Pinpoint the cell where the given text exists, returning its (x, y) midpoint coordinate. 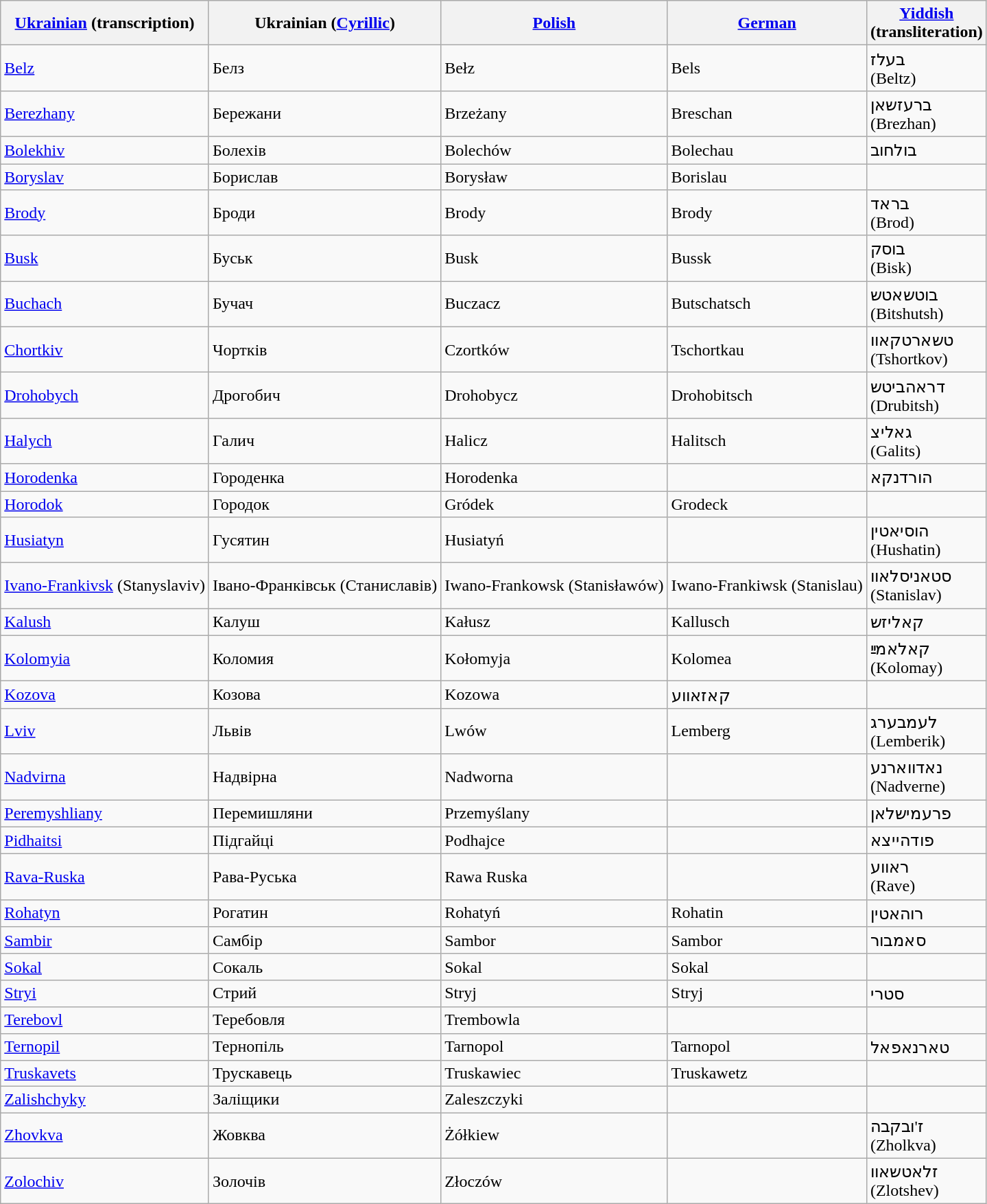
Boryslav (105, 176)
Rohatin (767, 913)
Truskawetz (767, 1074)
בולחוב (926, 150)
קאלאמײַ (Kolomay) (926, 659)
Zalishchyky (105, 1100)
Bussk (767, 258)
Ivano-Frankivsk (Stanyslaviv) (105, 586)
Husiatyń (554, 541)
Заліщики (324, 1100)
פרעמישלאן (926, 814)
קאליזש (926, 622)
לעמבערג (Lemberik) (926, 731)
Коломия (324, 659)
Борислав (324, 176)
Чортків (324, 350)
Zaleszczyki (554, 1100)
Белз (324, 69)
Городок (324, 504)
Bełz (554, 69)
גאליצ (Galits) (926, 440)
Drohobycz (554, 395)
Żółkiew (554, 1136)
Буськ (324, 258)
Жовква (324, 1136)
Pidhaitsi (105, 840)
Kolomyia (105, 659)
זלאטשאוו (Zlotshev) (926, 1181)
Ukrainian (Cyrillic) (324, 23)
Дрогобич (324, 395)
סטאניסלאוו (Stanislav) (926, 586)
Бережани (324, 114)
Надвірна (324, 777)
Halych (105, 440)
Сокаль (324, 967)
Kołomyja (554, 659)
Sambir (105, 941)
Berezhany (105, 114)
Рогатин (324, 913)
Halicz (554, 440)
Ukrainian (transcription) (105, 23)
Lemberg (767, 731)
Kozova (105, 695)
Nadvirna (105, 777)
Kozowa (554, 695)
דראהביטש (Drubitsh) (926, 395)
Підгайці (324, 840)
Złoczów (554, 1181)
Болехів (324, 150)
Ternopil (105, 1047)
Перемишляни (324, 814)
Броди (324, 213)
Podhajce (554, 840)
Truskavets (105, 1074)
סטרי (926, 993)
Truskawiec (554, 1074)
Городенка (324, 477)
German (767, 23)
Lviv (105, 731)
Бучач (324, 305)
Zhovkva (105, 1136)
Czortków (554, 350)
Калуш (324, 622)
Івано-Франківськ (Станиславів) (324, 586)
Iwano-Frankowsk (Stanisławów) (554, 586)
Borislau (767, 176)
Terebovl (105, 1020)
Rawa Ruska (554, 877)
הוסיאטין (Hushatin) (926, 541)
Kalush (105, 622)
Drohobitsch (767, 395)
Drohobych (105, 395)
Husiatyn (105, 541)
Bolechów (554, 150)
Brzeżany (554, 114)
Buczacz (554, 305)
Рава-Руська (324, 877)
Borysław (554, 176)
רוהאטין (926, 913)
Nadworna (554, 777)
Теребовля (324, 1020)
Стрий (324, 993)
Zolochiv (105, 1181)
בוטשאטש (Bitshutsh) (926, 305)
ראווע (Rave) (926, 877)
Peremyshliany (105, 814)
Rohatyn (105, 913)
Buchach (105, 305)
Trembowla (554, 1020)
Тернопіль (324, 1047)
Rohatyń (554, 913)
Bels (767, 69)
Kolomea (767, 659)
בוסק (Bisk) (926, 258)
בעלז (Beltz) (926, 69)
Polish (554, 23)
Chortkiv (105, 350)
Butschatsch (767, 305)
Yiddish(transliteration) (926, 23)
Rava-Ruska (105, 877)
Halitsch (767, 440)
Козова (324, 695)
Lwów (554, 731)
Gródek (554, 504)
Золочів (324, 1181)
הורדנקא (926, 477)
Kallusch (767, 622)
ברעזשאן (Brezhan) (926, 114)
Przemyślany (554, 814)
Львів (324, 731)
בראד (Brod) (926, 213)
Iwano-Frankiwsk (Stanislau) (767, 586)
Гусятин (324, 541)
נאדווארנע (Nadverne) (926, 777)
Галич (324, 440)
Breschan (767, 114)
Horodok (105, 504)
Kałusz (554, 622)
Bolechau (767, 150)
Самбір (324, 941)
סאמבור (926, 941)
ז'ובקבה (Zholkva) (926, 1136)
Stryi (105, 993)
Tschortkau (767, 350)
טארנאפאל (926, 1047)
Трускавець (324, 1074)
Grodeck (767, 504)
Belz (105, 69)
טשארטקאוו (Tshortkov) (926, 350)
קאזאווע (767, 695)
פודהייצא (926, 840)
Bolekhiv (105, 150)
